Return the [x, y] coordinate for the center point of the cell that contains the specified text.  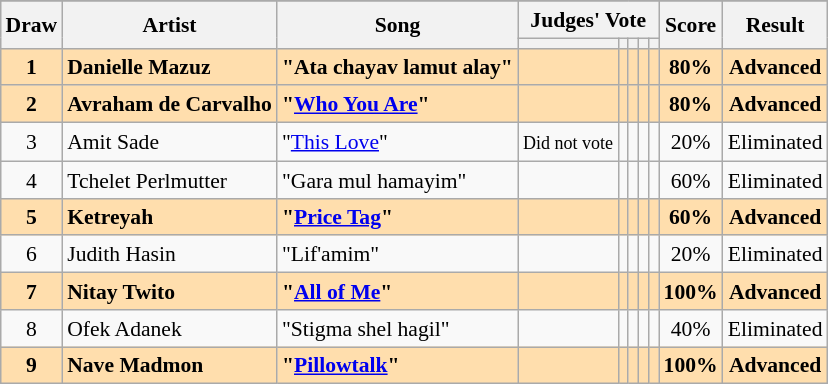
4 [31, 180]
Ofek Adanek [170, 328]
Nave Madmon [170, 366]
5 [31, 216]
Tchelet Perlmutter [170, 180]
6 [31, 254]
Result [776, 24]
Did not vote [568, 142]
"All of Me" [398, 292]
Nitay Twito [170, 292]
"Who You Are" [398, 104]
"Ata chayav lamut alay" [398, 66]
Amit Sade [170, 142]
Judges' Vote [588, 20]
Draw [31, 24]
Judith Hasin [170, 254]
"Lif'amim" [398, 254]
"Stigma shel hagil" [398, 328]
8 [31, 328]
Artist [170, 24]
"Price Tag" [398, 216]
2 [31, 104]
"Pillowtalk" [398, 366]
1 [31, 66]
Score [691, 24]
"This Love" [398, 142]
40% [691, 328]
"Gara mul hamayim" [398, 180]
Danielle Mazuz [170, 66]
9 [31, 366]
Avraham de Carvalho [170, 104]
Ketreyah [170, 216]
3 [31, 142]
7 [31, 292]
Song [398, 24]
